Return [x, y] of the center of cell containing provided text 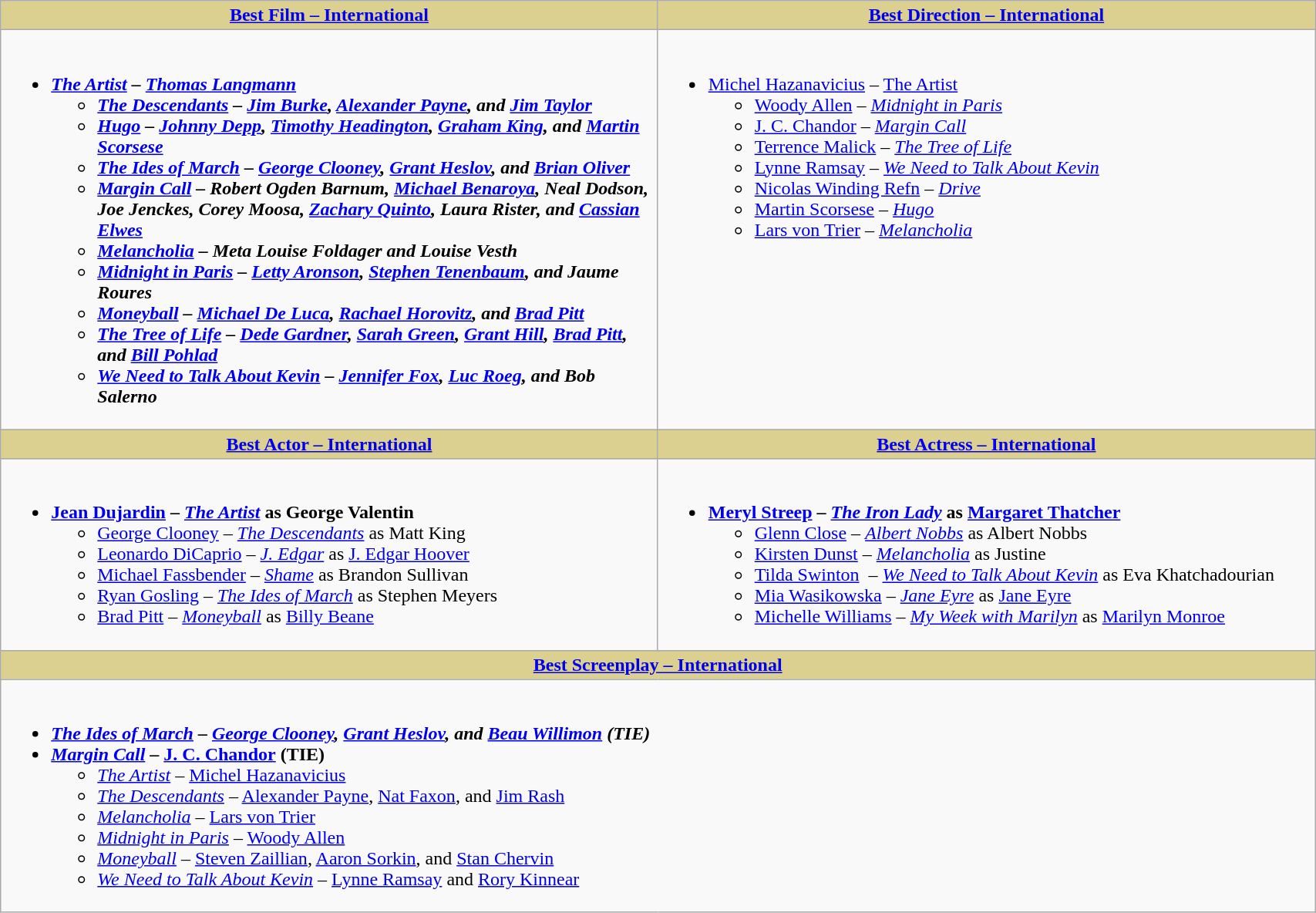
Best Film – International [329, 15]
Best Direction – International [986, 15]
Best Actress – International [986, 444]
Best Actor – International [329, 444]
Best Screenplay – International [658, 665]
